Detect which cell encompasses the target text, then output its (X, Y) center coordinate. 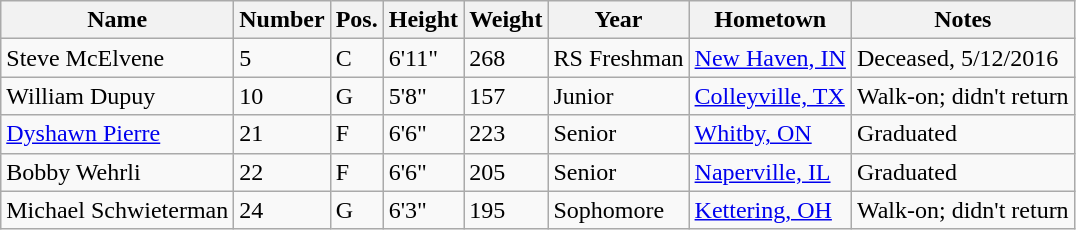
Number (282, 20)
Whitby, ON (770, 134)
21 (282, 134)
5 (282, 58)
205 (506, 172)
Kettering, OH (770, 210)
Naperville, IL (770, 172)
6'3" (423, 210)
5'8" (423, 96)
Hometown (770, 20)
Height (423, 20)
Pos. (356, 20)
Deceased, 5/12/2016 (962, 58)
Notes (962, 20)
Junior (618, 96)
24 (282, 210)
C (356, 58)
Weight (506, 20)
Name (118, 20)
6'11" (423, 58)
Dyshawn Pierre (118, 134)
Sophomore (618, 210)
Steve McElvene (118, 58)
New Haven, IN (770, 58)
22 (282, 172)
Year (618, 20)
Michael Schwieterman (118, 210)
RS Freshman (618, 58)
William Dupuy (118, 96)
Bobby Wehrli (118, 172)
157 (506, 96)
195 (506, 210)
223 (506, 134)
Colleyville, TX (770, 96)
10 (282, 96)
268 (506, 58)
